Find where the given text appears and provide that cell's center as [X, Y] coordinate. 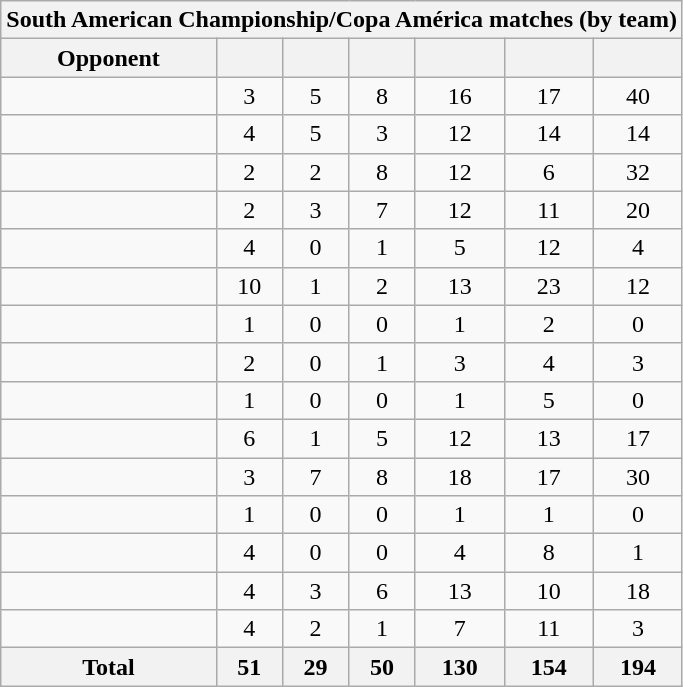
194 [638, 667]
23 [548, 286]
29 [315, 667]
32 [638, 172]
30 [638, 477]
16 [460, 96]
Opponent [108, 58]
51 [249, 667]
40 [638, 96]
20 [638, 210]
154 [548, 667]
130 [460, 667]
South American Championship/Copa América matches (by team) [342, 20]
50 [382, 667]
Total [108, 667]
